Locate the cell with the specified text and output its (x, y) center coordinate. 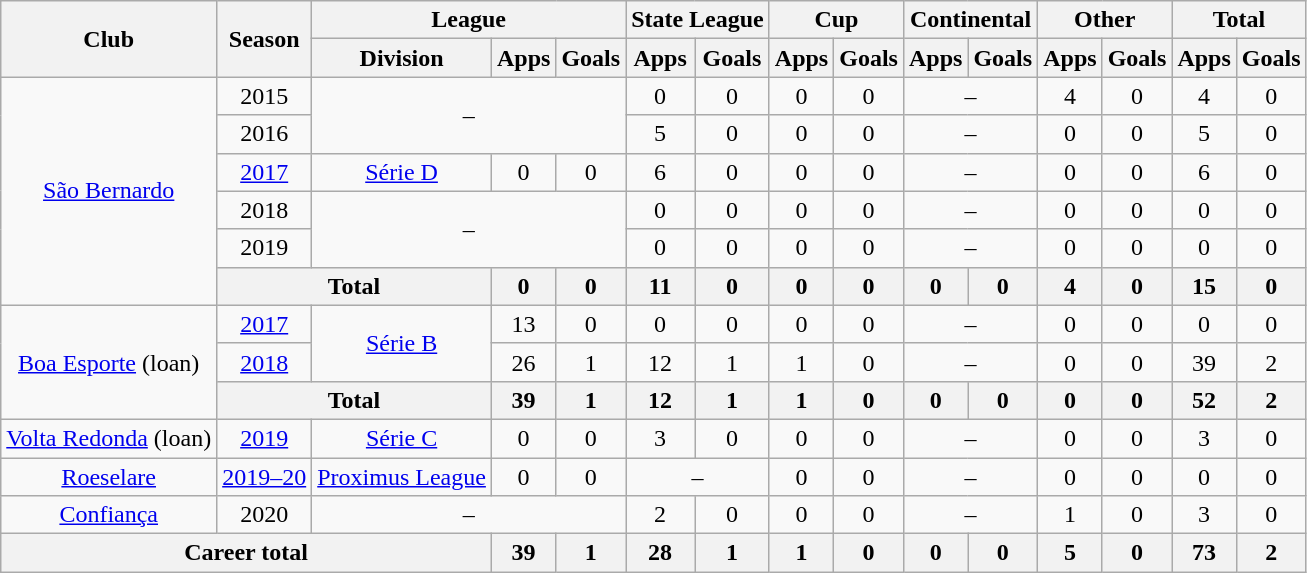
Season (264, 39)
Confiança (109, 515)
26 (523, 362)
Série C (402, 438)
Boa Esporte (loan) (109, 362)
11 (660, 286)
Career total (246, 553)
Division (402, 58)
Série B (402, 343)
Other (1105, 20)
15 (1204, 286)
2020 (264, 515)
State League (698, 20)
13 (523, 324)
Cup (836, 20)
2016 (264, 134)
Club (109, 39)
Volta Redonda (loan) (109, 438)
52 (1204, 400)
League (469, 20)
28 (660, 553)
Roeselare (109, 477)
2015 (264, 96)
Série D (402, 172)
73 (1204, 553)
São Bernardo (109, 191)
Proximus League (402, 477)
Continental (970, 20)
2019–20 (264, 477)
